Capture the cell that displays the provided text and extract its [X, Y] central coordinate. 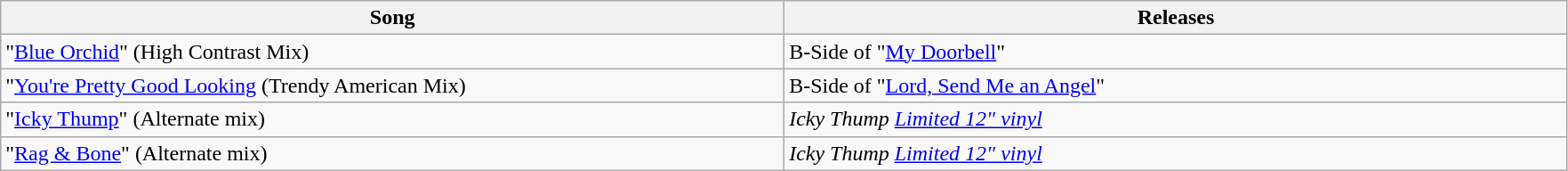
"Rag & Bone" (Alternate mix) [393, 153]
Releases [1176, 18]
Song [393, 18]
"Blue Orchid" (High Contrast Mix) [393, 52]
B-Side of "My Doorbell" [1176, 52]
B-Side of "Lord, Send Me an Angel" [1176, 85]
"Icky Thump" (Alternate mix) [393, 119]
"You're Pretty Good Looking (Trendy American Mix) [393, 85]
